Output the [X, Y] coordinate of the center of the cell containing the given text.  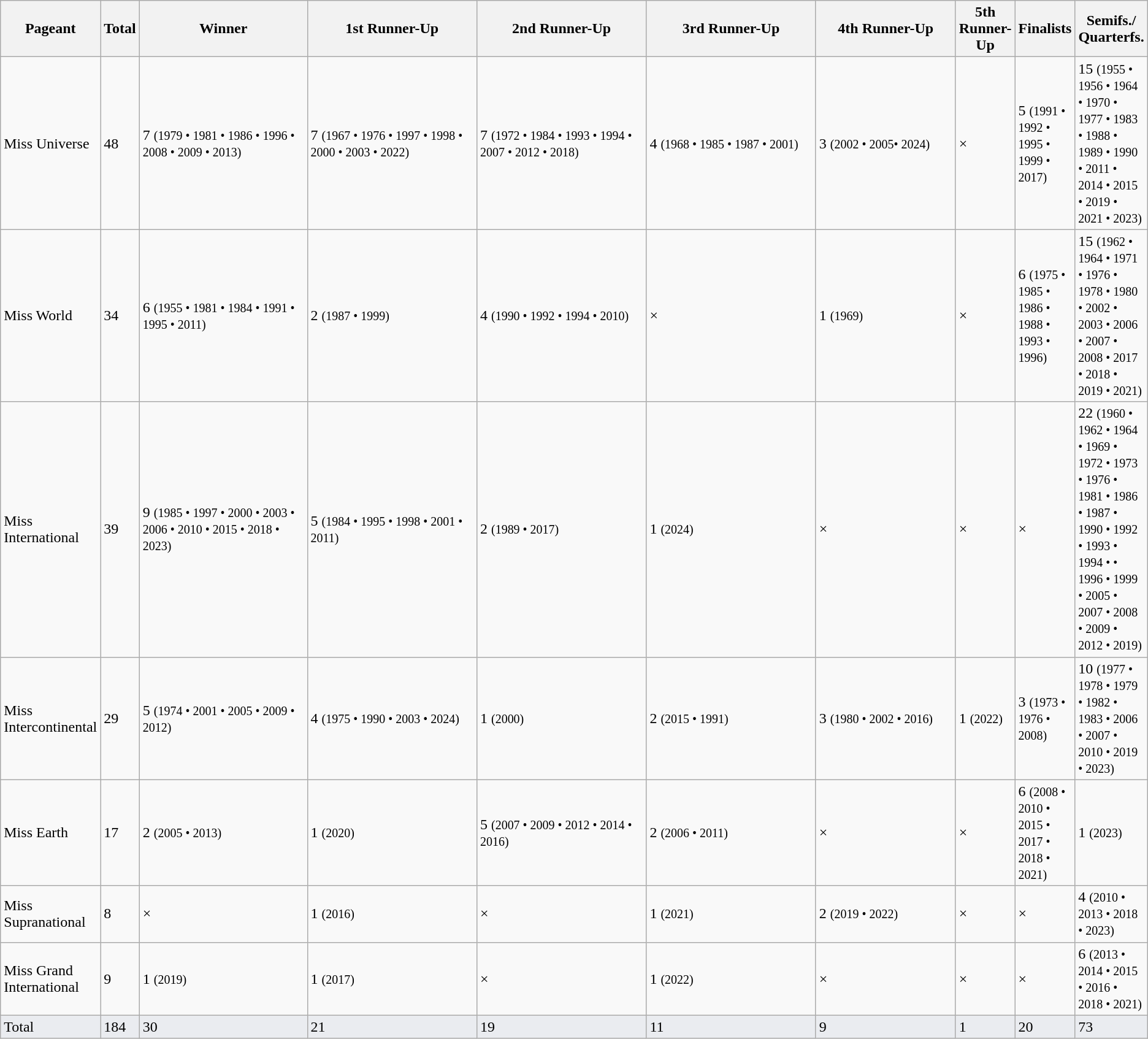
5 (1984 • 1995 • 1998 • 2001 • 2011) [392, 529]
19 [561, 1027]
15 (1962 • 1964 • 1971 • 1976 • 1978 • 1980 • 2002 • 2003 • 2006 • 2007 • 2008 • 2017 • 2018 • 2019 • 2021) [1111, 315]
1 [985, 1027]
30 [223, 1027]
73 [1111, 1027]
2 (2005 • 2013) [223, 833]
Winner [223, 29]
17 [120, 833]
3rd Runner-Up [731, 29]
7 (1967 • 1976 • 1997 • 1998 • 2000 • 2003 • 2022) [392, 144]
5th Runner-Up [985, 29]
15 (1955 • 1956 • 1964 • 1970 • 1977 • 1983 • 1988 • 1989 • 1990 • 2011 • 2014 • 2015 • 2019 • 2021 • 2023) [1111, 144]
20 [1045, 1027]
3 (2002 • 2005• 2024) [886, 144]
29 [120, 718]
3 (1973 • 1976 • 2008) [1045, 718]
Finalists [1045, 29]
1 (2020) [392, 833]
5 (1991 • 1992 • 1995 • 1999 • 2017) [1045, 144]
1st Runner-Up [392, 29]
1 (2023) [1111, 833]
Miss Supranational [50, 914]
4 (2010 • 2013 • 2018 • 2023) [1111, 914]
2 (2015 • 1991) [731, 718]
3 (1980 • 2002 • 2016) [886, 718]
5 (1974 • 2001 • 2005 • 2009 • 2012) [223, 718]
2 (1989 • 2017) [561, 529]
1 (1969) [886, 315]
Pageant [50, 29]
7 (1979 • 1981 • 1986 • 1996 • 2008 • 2009 • 2013) [223, 144]
2nd Runner-Up [561, 29]
1 (2019) [223, 979]
39 [120, 529]
4 (1990 • 1992 • 1994 • 2010) [561, 315]
21 [392, 1027]
Semifs./ Quarterfs. [1111, 29]
Miss World [50, 315]
2 (2019 • 2022) [886, 914]
5 (2007 • 2009 • 2012 • 2014 • 2016) [561, 833]
1 (2017) [392, 979]
6 (2008 • 2010 • 2015 • 2017 • 2018 • 2021) [1045, 833]
2 (1987 • 1999) [392, 315]
9 (1985 • 1997 • 2000 • 2003 • 2006 • 2010 • 2015 • 2018 • 2023) [223, 529]
34 [120, 315]
Miss Universe [50, 144]
6 (1955 • 1981 • 1984 • 1991 • 1995 • 2011) [223, 315]
4th Runner-Up [886, 29]
6 (2013 • 2014 • 2015 • 2016 • 2018 • 2021) [1111, 979]
1 (2021) [731, 914]
11 [731, 1027]
1 (2016) [392, 914]
Miss Earth [50, 833]
Miss Intercontinental [50, 718]
1 (2024) [731, 529]
4 (1968 • 1985 • 1987 • 2001) [731, 144]
1 (2000) [561, 718]
4 (1975 • 1990 • 2003 • 2024) [392, 718]
2 (2006 • 2011) [731, 833]
184 [120, 1027]
6 (1975 • 1985 • 1986 • 1988 • 1993 • 1996) [1045, 315]
10 (1977 • 1978 • 1979 • 1982 • 1983 • 2006 • 2007 • 2010 • 2019 • 2023) [1111, 718]
Miss International [50, 529]
Miss Grand International [50, 979]
48 [120, 144]
8 [120, 914]
7 (1972 • 1984 • 1993 • 1994 • 2007 • 2012 • 2018) [561, 144]
